Pinpoint the cell where the given text exists, returning its [X, Y] midpoint coordinate. 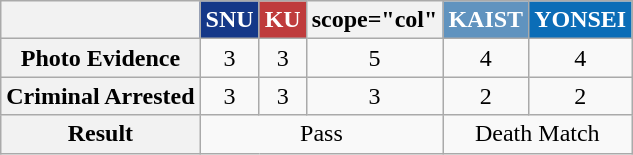
KAIST [486, 20]
scope="col" [374, 20]
Result [100, 134]
5 [374, 58]
SNU [230, 20]
Death Match [538, 134]
KU [282, 20]
YONSEI [580, 20]
Pass [322, 134]
Photo Evidence [100, 58]
Criminal Arrested [100, 96]
